Output the [X, Y] coordinate of the center of the cell containing the given text.  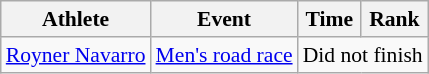
Royner Navarro [76, 55]
Did not finish [363, 55]
Athlete [76, 19]
Time [330, 19]
Rank [394, 19]
Event [224, 19]
Men's road race [224, 55]
